For the text-containing cell, return its midpoint in [x, y] coordinate format. 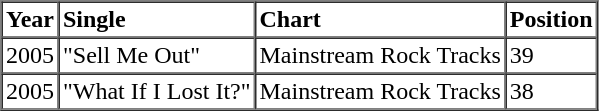
"What If I Lost It?" [156, 92]
"Sell Me Out" [156, 56]
38 [551, 92]
39 [551, 56]
Single [156, 20]
Position [551, 20]
Chart [380, 20]
Year [30, 20]
